Determine the [x, y] coordinate at the center of the cell enclosing the given text.  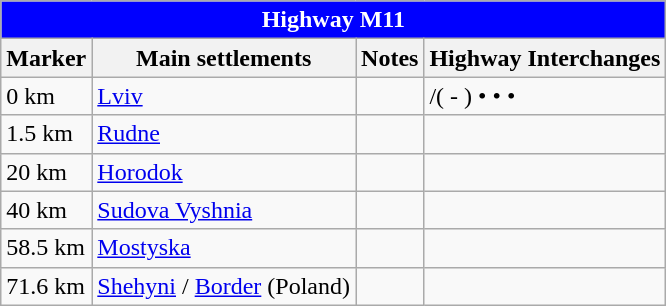
Highway Interchanges [545, 58]
Sudova Vyshnia [224, 210]
0 km [46, 96]
40 km [46, 210]
1.5 km [46, 134]
58.5 km [46, 248]
Rudne [224, 134]
Notes [390, 58]
/( - ) • • • [545, 96]
Lviv [224, 96]
Shehyni / Border (Poland) [224, 286]
71.6 km [46, 286]
Mostyska [224, 248]
20 km [46, 172]
Highway M11 [334, 20]
Marker [46, 58]
Main settlements [224, 58]
Horodok [224, 172]
